From the cell containing the given text, extract its center point as [x, y] coordinate. 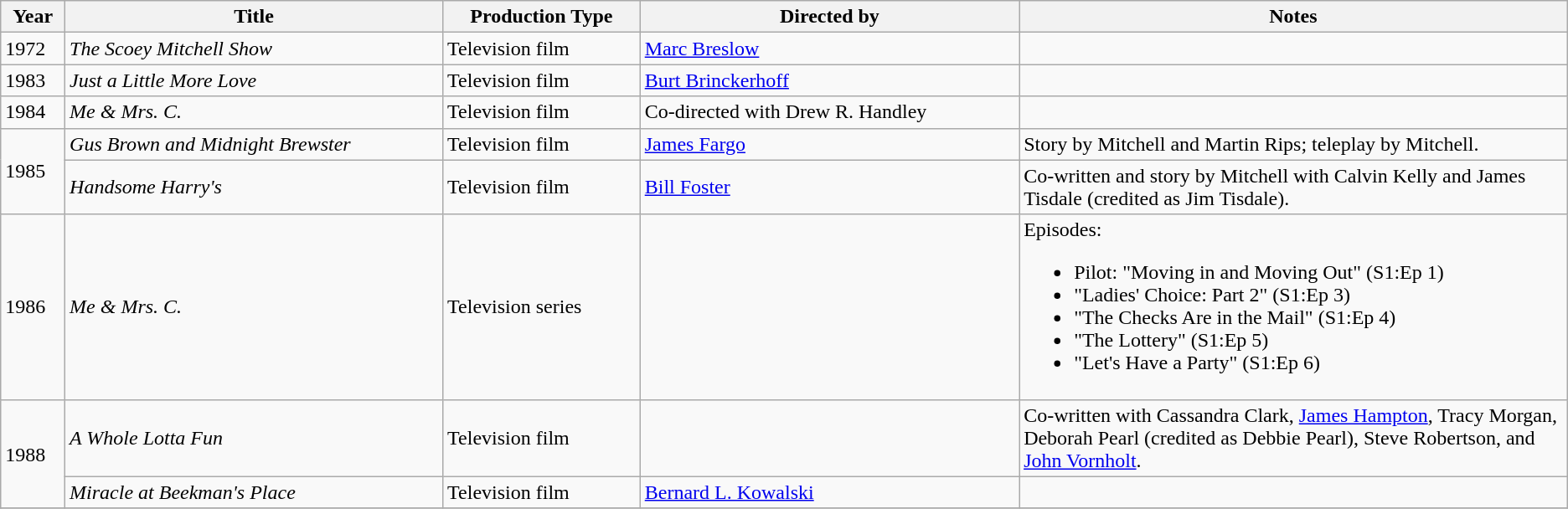
1985 [34, 171]
Title [255, 17]
Co-written and story by Mitchell with Calvin Kelly and James Tisdale (credited as Jim Tisdale). [1293, 188]
James Fargo [829, 144]
The Scoey Mitchell Show [255, 49]
Co-written with Cassandra Clark, James Hampton, Tracy Morgan, Deborah Pearl (credited as Debbie Pearl), Steve Robertson, and John Vornholt. [1293, 438]
1972 [34, 49]
1983 [34, 80]
1986 [34, 306]
Gus Brown and Midnight Brewster [255, 144]
Miracle at Beekman's Place [255, 492]
Notes [1293, 17]
Bernard L. Kowalski [829, 492]
Co-directed with Drew R. Handley [829, 112]
Marc Breslow [829, 49]
Story by Mitchell and Martin Rips; teleplay by Mitchell. [1293, 144]
Year [34, 17]
1984 [34, 112]
Bill Foster [829, 188]
Television series [542, 306]
1988 [34, 454]
Just a Little More Love [255, 80]
Directed by [829, 17]
Handsome Harry's [255, 188]
Production Type [542, 17]
A Whole Lotta Fun [255, 438]
Burt Brinckerhoff [829, 80]
